Pinpoint the cell where the given text exists, returning its (x, y) midpoint coordinate. 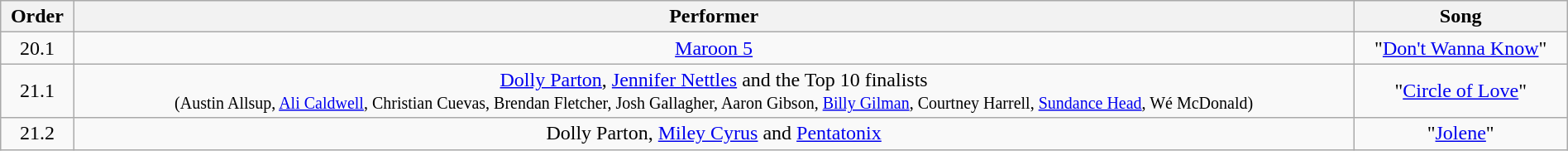
20.1 (37, 48)
21.1 (37, 91)
Maroon 5 (714, 48)
"Don't Wanna Know" (1460, 48)
Order (37, 17)
Dolly Parton, Miley Cyrus and Pentatonix (714, 134)
Performer (714, 17)
Song (1460, 17)
21.2 (37, 134)
"Circle of Love" (1460, 91)
"Jolene" (1460, 134)
